For the text-containing cell, return its midpoint in (x, y) coordinate format. 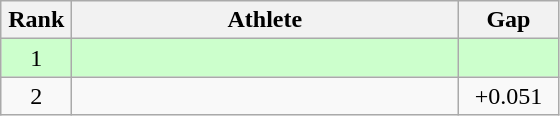
+0.051 (508, 96)
Rank (36, 20)
2 (36, 96)
Gap (508, 20)
Athlete (265, 20)
1 (36, 58)
